Capture the cell that displays the provided text and extract its [x, y] central coordinate. 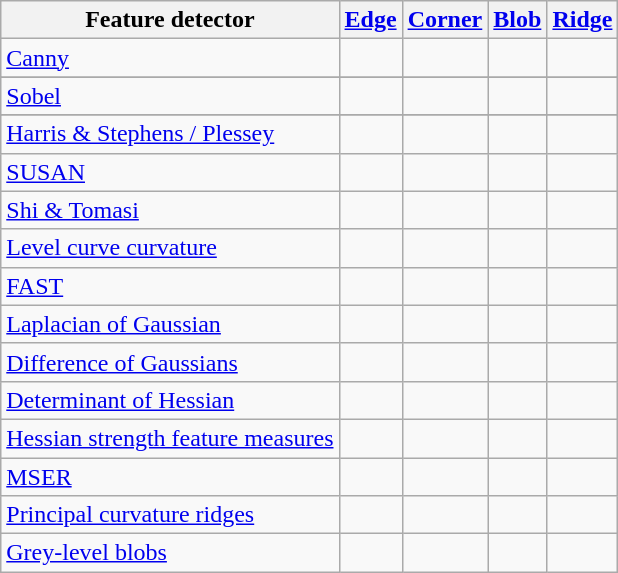
Hessian strength feature measures [170, 438]
SUSAN [170, 172]
Determinant of Hessian [170, 400]
Grey-level blobs [170, 553]
Blob [518, 20]
Edge [370, 20]
Principal curvature ridges [170, 515]
Shi & Tomasi [170, 210]
Sobel [170, 96]
Level curve curvature [170, 248]
Laplacian of Gaussian [170, 324]
FAST [170, 286]
Harris & Stephens / Plessey [170, 134]
Difference of Gaussians [170, 362]
Feature detector [170, 20]
Ridge [582, 20]
Corner [445, 20]
Canny [170, 58]
MSER [170, 477]
